Find where the given text appears and provide that cell's center as (x, y) coordinate. 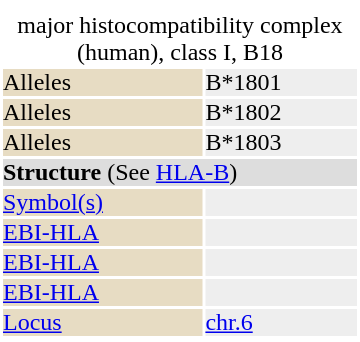
Symbol(s) (102, 202)
B*1802 (281, 112)
Locus (102, 322)
Structure (See HLA-B) (180, 172)
chr.6 (281, 322)
major histocompatibility complex (human), class I, B18 (180, 39)
B*1801 (281, 82)
B*1803 (281, 142)
